Provide the [X, Y] coordinate of the cell's center where the given text is located.  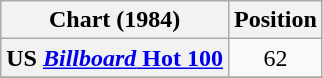
US Billboard Hot 100 [115, 58]
62 [276, 58]
Chart (1984) [115, 20]
Position [276, 20]
